Detect which cell encompasses the target text, then output its (X, Y) center coordinate. 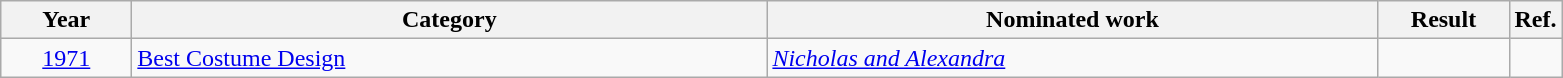
Ref. (1536, 20)
Nominated work (1072, 20)
Nicholas and Alexandra (1072, 58)
Year (66, 20)
Best Costume Design (450, 58)
Category (450, 20)
Result (1444, 20)
1971 (66, 58)
